From the cell containing the given text, extract its center point as (X, Y) coordinate. 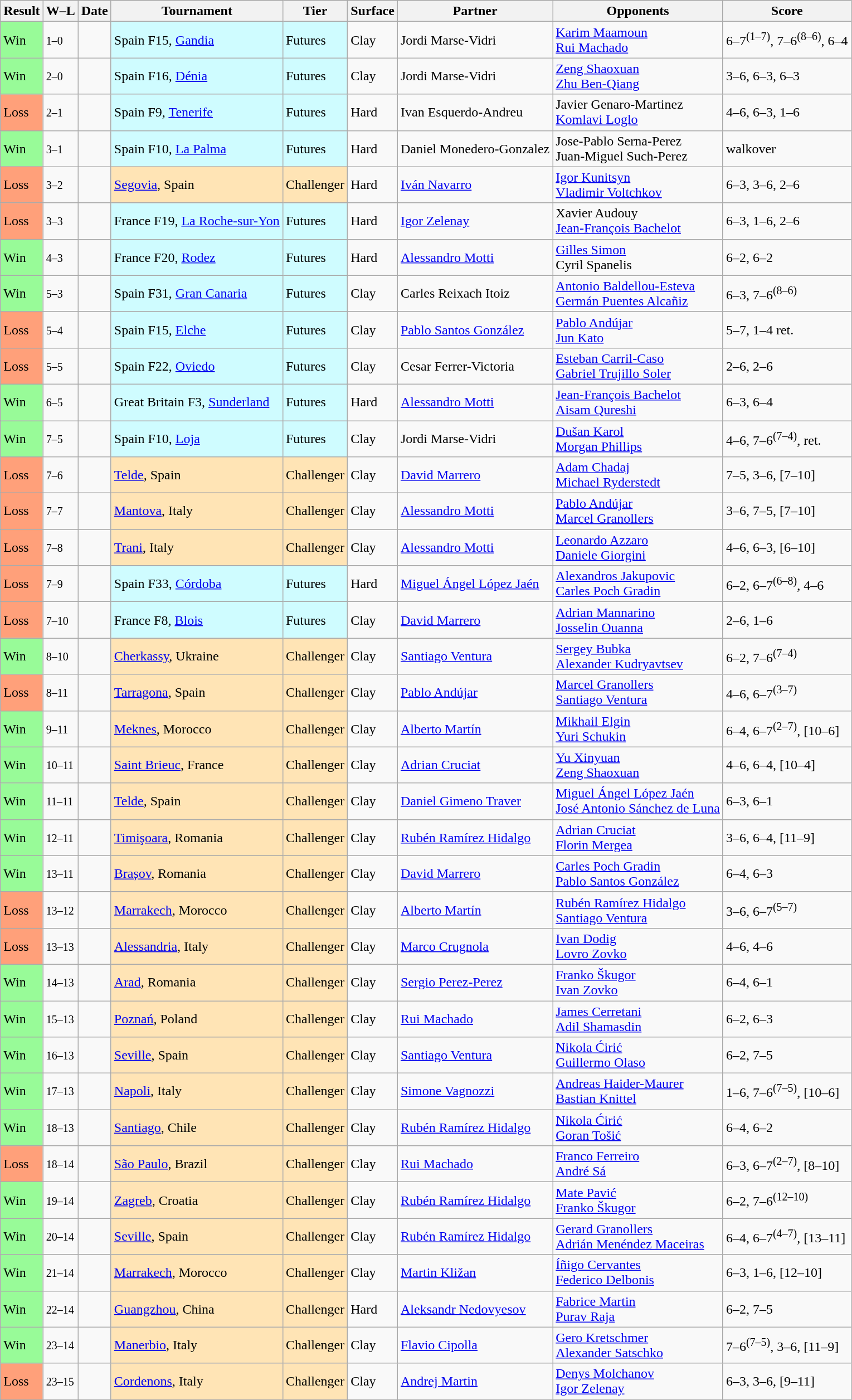
4–3 (60, 257)
6–3, 1–6, 2–6 (787, 221)
7–6 (60, 475)
Pablo Santos González (475, 330)
2–6, 2–6 (787, 366)
1–6, 7–6(7–5), [10–6] (787, 1091)
6–3, 6–4 (787, 402)
2–0 (60, 76)
Brașov, Romania (197, 874)
6–4, 6–2 (787, 1128)
3–1 (60, 148)
France F20, Rodez (197, 257)
18–13 (60, 1128)
Miguel Ángel López Jaén (475, 584)
Simone Vagnozzi (475, 1091)
Mantova, Italy (197, 512)
Xavier Audouy Jean-François Bachelot (638, 221)
13–11 (60, 874)
4–6, 7–6(7–4), ret. (787, 438)
Ivan Esquerdo-Andreu (475, 113)
Igor Kunitsyn Vladimir Voltchkov (638, 185)
7–10 (60, 620)
6–2, 7–6(12–10) (787, 1200)
3–6, 6–3, 6–3 (787, 76)
Cordenons, Italy (197, 1381)
11–11 (60, 801)
5–7, 1–4 ret. (787, 330)
8–10 (60, 657)
Sergio Perez-Perez (475, 982)
6–4, 6–7(2–7), [10–6] (787, 729)
Mate Pavić Franko Škugor (638, 1200)
16–13 (60, 1056)
13–12 (60, 910)
23–14 (60, 1345)
Esteban Carril-Caso Gabriel Trujillo Soler (638, 366)
6–3, 6–7(2–7), [8–10] (787, 1164)
9–11 (60, 729)
17–13 (60, 1091)
1–0 (60, 40)
Franko Škugor Ivan Zovko (638, 982)
Poznań, Poland (197, 1019)
Spain F10, La Palma (197, 148)
19–14 (60, 1200)
walkover (787, 148)
Spain F15, Gandia (197, 40)
Meknes, Morocco (197, 729)
Íñigo Cervantes Federico Delbonis (638, 1273)
6–7(1–7), 7–6(8–6), 6–4 (787, 40)
Guangzhou, China (197, 1309)
6–4, 6–3 (787, 874)
20–14 (60, 1236)
Alexandros Jakupovic Carles Poch Gradin (638, 584)
Cherkassy, Ukraine (197, 657)
6–3, 6–1 (787, 801)
Pablo Andújar Marcel Granollers (638, 512)
Franco Ferreiro André Sá (638, 1164)
3–2 (60, 185)
4–6, 4–6 (787, 946)
3–6, 7–5, [7–10] (787, 512)
6–5 (60, 402)
Arad, Romania (197, 982)
Pablo Andújar (475, 692)
22–14 (60, 1309)
Aleksandr Nedovyesov (475, 1309)
Adam Chadaj Michael Ryderstedt (638, 475)
7–8 (60, 547)
5–5 (60, 366)
Opponents (638, 11)
3–3 (60, 221)
7–5, 3–6, [7–10] (787, 475)
Spain F22, Oviedo (197, 366)
Fabrice Martin Purav Raja (638, 1309)
Date (95, 11)
6–2, 6–3 (787, 1019)
6–2, 6–7(6–8), 4–6 (787, 584)
Leonardo Azzaro Daniele Giorgini (638, 547)
Marcel Granollers Santiago Ventura (638, 692)
10–11 (60, 765)
Iván Navarro (475, 185)
Andreas Haider-Maurer Bastian Knittel (638, 1091)
Nikola Ćirić Goran Tošić (638, 1128)
3–6, 6–4, [11–9] (787, 837)
France F19, La Roche-sur-Yon (197, 221)
Partner (475, 11)
3–6, 6–7(5–7) (787, 910)
7–9 (60, 584)
W–L (60, 11)
8–11 (60, 692)
Adrian Cruciat Florin Mergea (638, 837)
Gero Kretschmer Alexander Satschko (638, 1345)
Carles Reixach Itoiz (475, 293)
6–3, 3–6, [9–11] (787, 1381)
7–6(7–5), 3–6, [11–9] (787, 1345)
Spain F31, Gran Canaria (197, 293)
Saint Brieuc, France (197, 765)
James Cerretani Adil Shamasdin (638, 1019)
Miguel Ángel López Jaén José Antonio Sánchez de Luna (638, 801)
7–7 (60, 512)
7–5 (60, 438)
2–1 (60, 113)
6–2, 6–2 (787, 257)
Spain F33, Córdoba (197, 584)
Spain F15, Elche (197, 330)
France F8, Blois (197, 620)
Score (787, 11)
Andrej Martin (475, 1381)
Zeng Shaoxuan Zhu Ben-Qiang (638, 76)
Tier (315, 11)
Daniel Gimeno Traver (475, 801)
Result (22, 11)
Great Britain F3, Sunderland (197, 402)
Timişoara, Romania (197, 837)
Denys Molchanov Igor Zelenay (638, 1381)
Tournament (197, 11)
Adrian Cruciat (475, 765)
Cesar Ferrer-Victoria (475, 366)
12–11 (60, 837)
São Paulo, Brazil (197, 1164)
14–13 (60, 982)
Gerard Granollers Adrián Menéndez Maceiras (638, 1236)
Sergey Bubka Alexander Kudryavtsev (638, 657)
2–6, 1–6 (787, 620)
Yu Xinyuan Zeng Shaoxuan (638, 765)
Martin Kližan (475, 1273)
23–15 (60, 1381)
6–4, 6–1 (787, 982)
6–4, 6–7(4–7), [13–11] (787, 1236)
Nikola Ćirić Guillermo Olaso (638, 1056)
Adrian Mannarino Josselin Ouanna (638, 620)
4–6, 6–3, [6–10] (787, 547)
Marco Crugnola (475, 946)
Karim Maamoun Rui Machado (638, 40)
4–6, 6–7(3–7) (787, 692)
Spain F16, Dénia (197, 76)
18–14 (60, 1164)
Rubén Ramírez Hidalgo Santiago Ventura (638, 910)
Zagreb, Croatia (197, 1200)
4–6, 6–4, [10–4] (787, 765)
Flavio Cipolla (475, 1345)
Antonio Baldellou-Esteva Germán Puentes Alcañiz (638, 293)
6–2, 7–6(7–4) (787, 657)
Gilles Simon Cyril Spanelis (638, 257)
Spain F10, Loja (197, 438)
Segovia, Spain (197, 185)
Javier Genaro-Martinez Komlavi Loglo (638, 113)
6–3, 7–6(8–6) (787, 293)
5–3 (60, 293)
Santiago, Chile (197, 1128)
6–3, 1–6, [12–10] (787, 1273)
6–3, 3–6, 2–6 (787, 185)
13–13 (60, 946)
Spain F9, Tenerife (197, 113)
Pablo Andújar Jun Kato (638, 330)
Jean-François Bachelot Aisam Qureshi (638, 402)
5–4 (60, 330)
Manerbio, Italy (197, 1345)
Carles Poch Gradin Pablo Santos González (638, 874)
15–13 (60, 1019)
Jose-Pablo Serna-Perez Juan-Miguel Such-Perez (638, 148)
Napoli, Italy (197, 1091)
Alessandria, Italy (197, 946)
Dušan Karol Morgan Phillips (638, 438)
21–14 (60, 1273)
Daniel Monedero-Gonzalez (475, 148)
Trani, Italy (197, 547)
4–6, 6–3, 1–6 (787, 113)
Tarragona, Spain (197, 692)
Surface (373, 11)
Ivan Dodig Lovro Zovko (638, 946)
Igor Zelenay (475, 221)
Mikhail Elgin Yuri Schukin (638, 729)
